For the text-containing cell, return its midpoint in [x, y] coordinate format. 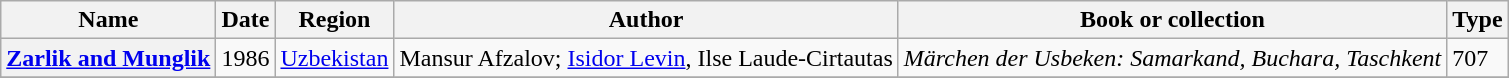
1986 [246, 58]
Author [646, 20]
Book or collection [1172, 20]
Type [1478, 20]
Uzbekistan [334, 58]
Mansur Afzalov; Isidor Levin, Ilse Laude-Cirtautas [646, 58]
707 [1478, 58]
Zarlik and Munglik [108, 58]
Märchen der Usbeken: Samarkand, Buchara, Taschkent [1172, 58]
Region [334, 20]
Date [246, 20]
Name [108, 20]
